Capture the cell that displays the provided text and extract its [x, y] central coordinate. 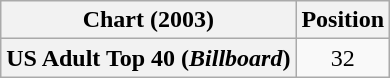
Position [343, 20]
US Adult Top 40 (Billboard) [148, 58]
32 [343, 58]
Chart (2003) [148, 20]
